Return [x, y] of the center of cell containing provided text 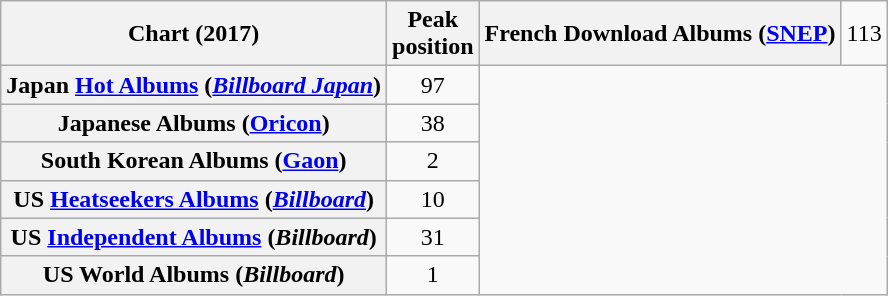
Japanese Albums (Oricon) [194, 123]
Peakposition [433, 34]
Chart (2017) [194, 34]
38 [433, 123]
French Download Albums (SNEP) [660, 34]
US Heatseekers Albums (Billboard) [194, 199]
US Independent Albums (Billboard) [194, 237]
113 [864, 34]
31 [433, 237]
10 [433, 199]
97 [433, 85]
2 [433, 161]
US World Albums (Billboard) [194, 275]
1 [433, 275]
Japan Hot Albums (Billboard Japan) [194, 85]
South Korean Albums (Gaon) [194, 161]
